Determine the (X, Y) coordinate at the center of the cell enclosing the given text.  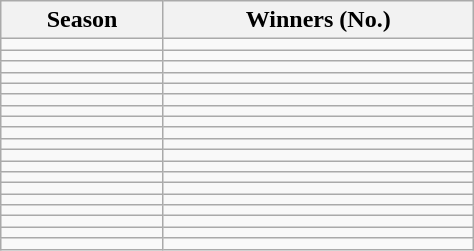
Season (82, 20)
Winners (No.) (318, 20)
